Search for the cell housing the specified text and yield its [X, Y] center coordinate. 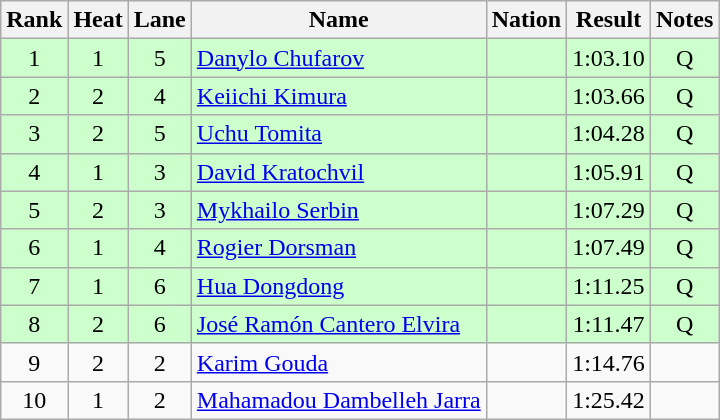
Result [609, 20]
1:25.42 [609, 400]
Name [338, 20]
Rank [34, 20]
Uchu Tomita [338, 134]
Danylo Chufarov [338, 58]
9 [34, 362]
1:14.76 [609, 362]
Rogier Dorsman [338, 248]
David Kratochvil [338, 172]
1:04.28 [609, 134]
8 [34, 324]
1:03.10 [609, 58]
Nation [526, 20]
1:11.47 [609, 324]
José Ramón Cantero Elvira [338, 324]
1:03.66 [609, 96]
Mykhailo Serbin [338, 210]
10 [34, 400]
1:11.25 [609, 286]
Notes [684, 20]
Keiichi Kimura [338, 96]
Hua Dongdong [338, 286]
Mahamadou Dambelleh Jarra [338, 400]
Heat [98, 20]
Karim Gouda [338, 362]
1:05.91 [609, 172]
1:07.49 [609, 248]
1:07.29 [609, 210]
7 [34, 286]
Lane [160, 20]
